Capture the cell that displays the provided text and extract its (x, y) central coordinate. 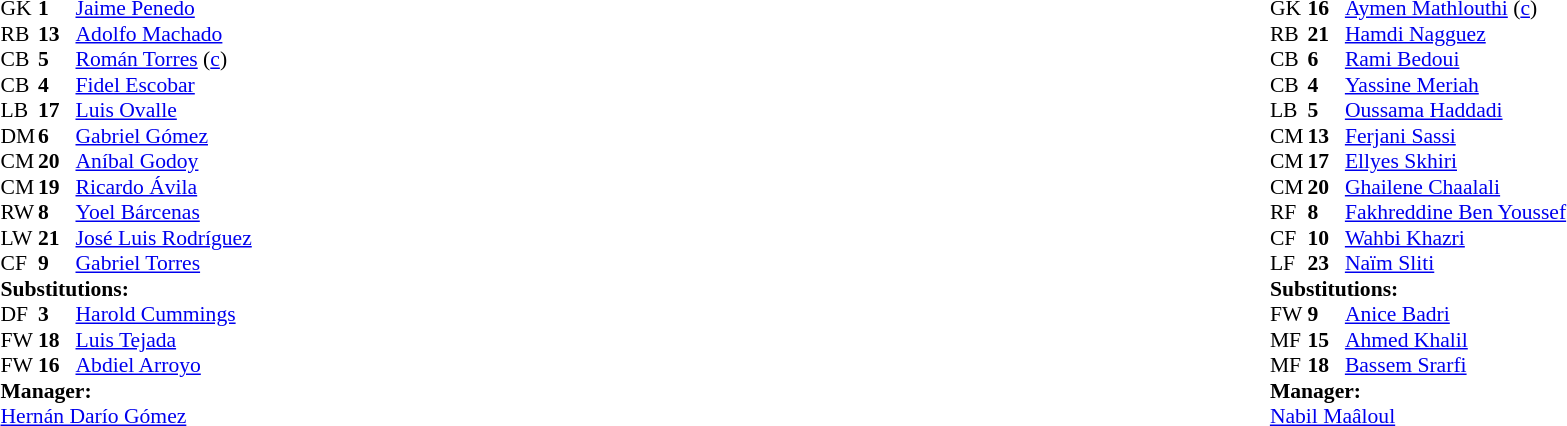
Ferjani Sassi (1456, 136)
15 (1326, 340)
LF (1289, 263)
Ellyes Skhiri (1456, 161)
Naïm Sliti (1456, 263)
Adolfo Machado (164, 34)
Abdiel Arroyo (164, 365)
Gabriel Gómez (164, 136)
Anice Badri (1456, 315)
RW (19, 213)
23 (1326, 263)
RF (1289, 213)
10 (1326, 238)
LW (19, 238)
Fakhreddine Ben Youssef (1456, 213)
DF (19, 315)
Harold Cummings (164, 315)
Ahmed Khalil (1456, 340)
Román Torres (c) (164, 59)
Yoel Bárcenas (164, 213)
Bassem Srarfi (1456, 365)
Luis Tejada (164, 340)
Fidel Escobar (164, 85)
Aníbal Godoy (164, 161)
José Luis Rodríguez (164, 238)
Ricardo Ávila (164, 187)
Yassine Meriah (1456, 85)
DM (19, 136)
Wahbi Khazri (1456, 238)
Oussama Haddadi (1456, 111)
3 (57, 315)
Hamdi Nagguez (1456, 34)
Luis Ovalle (164, 111)
19 (57, 187)
Ghailene Chaalali (1456, 187)
Rami Bedoui (1456, 59)
Gabriel Torres (164, 263)
16 (57, 365)
